From the cell containing the given text, extract its center point as (X, Y) coordinate. 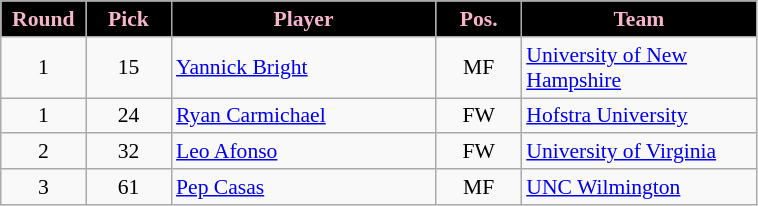
Team (638, 19)
Pick (128, 19)
3 (44, 187)
Yannick Bright (304, 68)
32 (128, 152)
15 (128, 68)
Hofstra University (638, 116)
Pos. (478, 19)
Round (44, 19)
University of Virginia (638, 152)
University of New Hampshire (638, 68)
Leo Afonso (304, 152)
24 (128, 116)
Pep Casas (304, 187)
Player (304, 19)
Ryan Carmichael (304, 116)
2 (44, 152)
61 (128, 187)
UNC Wilmington (638, 187)
